Identify which cell holds the provided text, then report its [x, y] central coordinate. 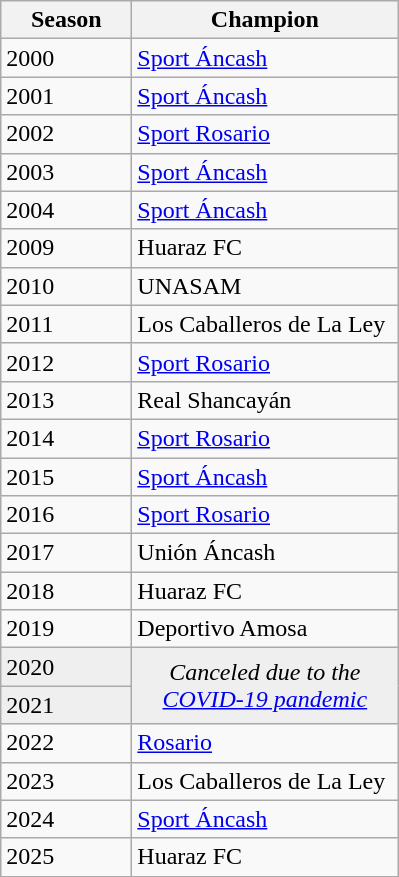
Canceled due to the COVID-19 pandemic [265, 686]
2012 [66, 362]
2015 [66, 477]
2004 [66, 210]
2025 [66, 857]
Season [66, 20]
2001 [66, 96]
2023 [66, 781]
2011 [66, 324]
2016 [66, 515]
Rosario [265, 743]
2002 [66, 134]
Champion [265, 20]
Unión Áncash [265, 553]
Deportivo Amosa [265, 629]
2017 [66, 553]
2024 [66, 819]
2021 [66, 705]
2019 [66, 629]
2018 [66, 591]
Real Shancayán [265, 400]
2013 [66, 400]
2010 [66, 286]
2000 [66, 58]
2009 [66, 248]
2020 [66, 667]
UNASAM [265, 286]
2014 [66, 438]
2022 [66, 743]
2003 [66, 172]
